Output the (X, Y) coordinate of the center of the cell containing the given text.  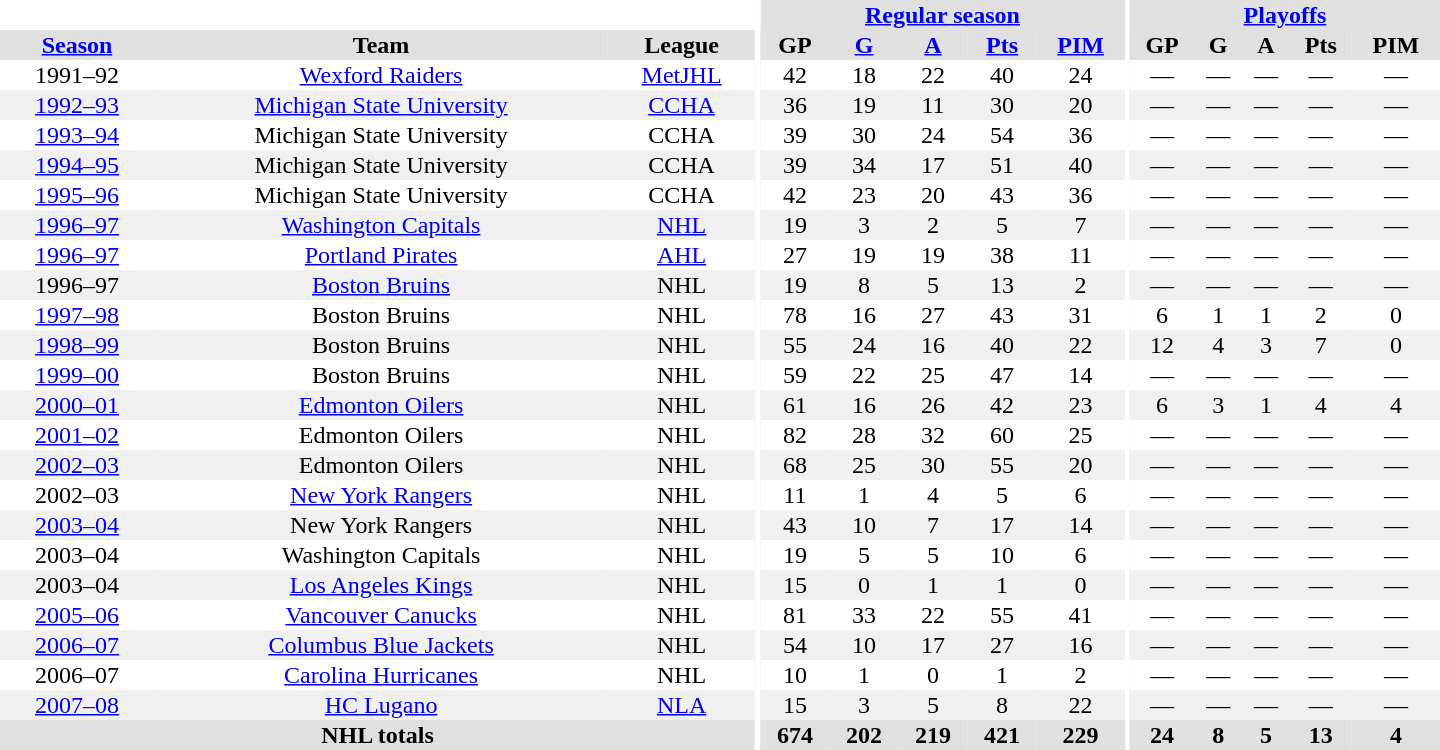
34 (864, 165)
1998–99 (77, 345)
Los Angeles Kings (381, 585)
18 (864, 75)
78 (794, 315)
1992–93 (77, 105)
2005–06 (77, 615)
51 (1002, 165)
82 (794, 435)
12 (1162, 345)
MetJHL (682, 75)
31 (1081, 315)
League (682, 45)
68 (794, 465)
81 (794, 615)
26 (932, 405)
Portland Pirates (381, 255)
1997–98 (77, 315)
1999–00 (77, 375)
2001–02 (77, 435)
2000–01 (77, 405)
HC Lugano (381, 705)
Carolina Hurricanes (381, 675)
Columbus Blue Jackets (381, 645)
219 (932, 735)
Wexford Raiders (381, 75)
Vancouver Canucks (381, 615)
61 (794, 405)
59 (794, 375)
38 (1002, 255)
Team (381, 45)
28 (864, 435)
674 (794, 735)
Season (77, 45)
1991–92 (77, 75)
32 (932, 435)
AHL (682, 255)
60 (1002, 435)
202 (864, 735)
421 (1002, 735)
33 (864, 615)
47 (1002, 375)
2007–08 (77, 705)
1995–96 (77, 195)
NLA (682, 705)
229 (1081, 735)
NHL totals (378, 735)
1993–94 (77, 135)
41 (1081, 615)
Regular season (942, 15)
Playoffs (1285, 15)
1994–95 (77, 165)
